Scan for the cell matching the given text and deliver its (x, y) coordinate at center. 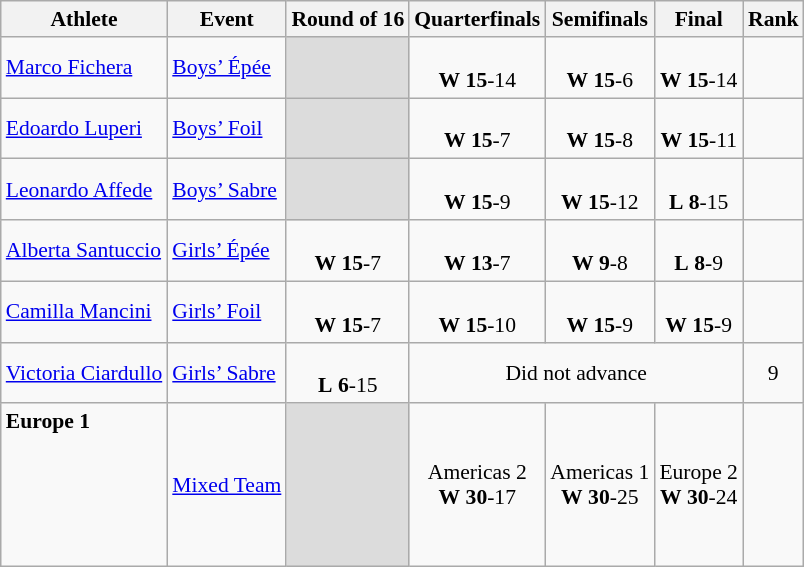
W 13-7 (477, 250)
Edoardo Luperi (84, 128)
W 15-6 (600, 68)
W 15-12 (600, 190)
Semifinals (600, 19)
L 6-15 (348, 372)
Did not advance (576, 372)
L 8-9 (698, 250)
Marco Fichera (84, 68)
Boys’ Foil (226, 128)
Final (698, 19)
Event (226, 19)
L 8-15 (698, 190)
Boys’ Sabre (226, 190)
Europe 1 (84, 486)
W 15-10 (477, 312)
Americas 1 W 30-25 (600, 486)
Rank (774, 19)
Quarterfinals (477, 19)
Victoria Ciardullo (84, 372)
Camilla Mancini (84, 312)
Boys’ Épée (226, 68)
W 15-8 (600, 128)
W 9-8 (600, 250)
Girls’ Épée (226, 250)
Alberta Santuccio (84, 250)
W 15-11 (698, 128)
9 (774, 372)
Europe 2 W 30-24 (698, 486)
Americas 2 W 30-17 (477, 486)
Girls’ Foil (226, 312)
Leonardo Affede (84, 190)
Round of 16 (348, 19)
Mixed Team (226, 486)
Athlete (84, 19)
Girls’ Sabre (226, 372)
